Provide the [x, y] coordinate of the cell's center where the given text is located.  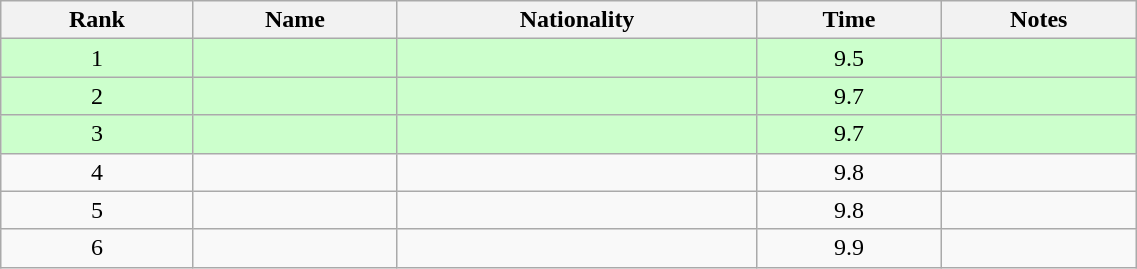
3 [97, 134]
Time [848, 20]
Nationality [578, 20]
9.5 [848, 58]
4 [97, 172]
2 [97, 96]
Notes [1039, 20]
Rank [97, 20]
6 [97, 248]
1 [97, 58]
5 [97, 210]
Name [295, 20]
9.9 [848, 248]
